Search for the cell housing the specified text and yield its [x, y] center coordinate. 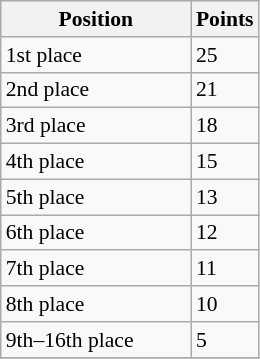
3rd place [96, 126]
Position [96, 19]
11 [225, 269]
10 [225, 304]
21 [225, 90]
4th place [96, 162]
12 [225, 233]
18 [225, 126]
15 [225, 162]
1st place [96, 55]
6th place [96, 233]
8th place [96, 304]
25 [225, 55]
13 [225, 197]
Points [225, 19]
7th place [96, 269]
5 [225, 340]
5th place [96, 197]
9th–16th place [96, 340]
2nd place [96, 90]
